Find where the given text appears and provide that cell's center as (x, y) coordinate. 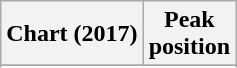
Chart (2017) (72, 34)
Peakposition (189, 34)
